Determine the (X, Y) coordinate at the center of the cell enclosing the given text.  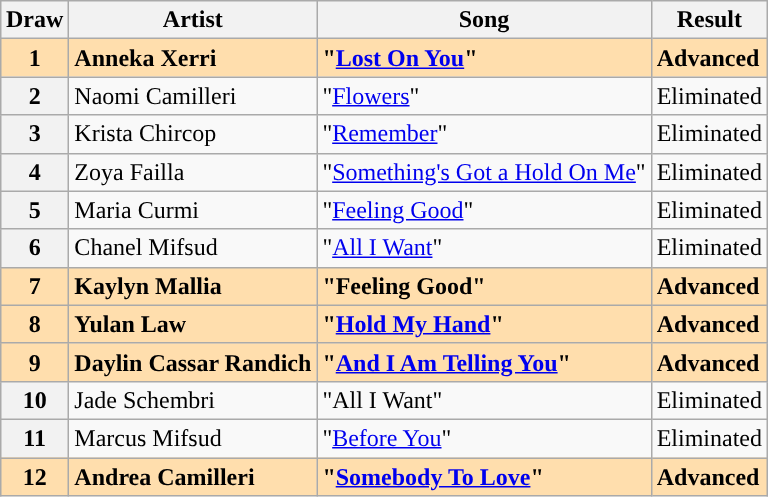
Chanel Mifsud (193, 248)
Draw (34, 20)
"Hold My Hand" (484, 324)
1 (34, 58)
"And I Am Telling You" (484, 362)
9 (34, 362)
"Lost On You" (484, 58)
Song (484, 20)
5 (34, 210)
"Before You" (484, 438)
2 (34, 96)
Naomi Camilleri (193, 96)
4 (34, 172)
10 (34, 400)
12 (34, 477)
11 (34, 438)
"Flowers" (484, 96)
3 (34, 134)
7 (34, 286)
"Something's Got a Hold On Me" (484, 172)
Zoya Failla (193, 172)
8 (34, 324)
Marcus Mifsud (193, 438)
"Remember" (484, 134)
Jade Schembri (193, 400)
Yulan Law (193, 324)
6 (34, 248)
Daylin Cassar Randich (193, 362)
Kaylyn Mallia (193, 286)
Krista Chircop (193, 134)
Artist (193, 20)
Anneka Xerri (193, 58)
Maria Curmi (193, 210)
Result (709, 20)
"Somebody To Love" (484, 477)
Andrea Camilleri (193, 477)
